Search for the cell housing the specified text and yield its (x, y) center coordinate. 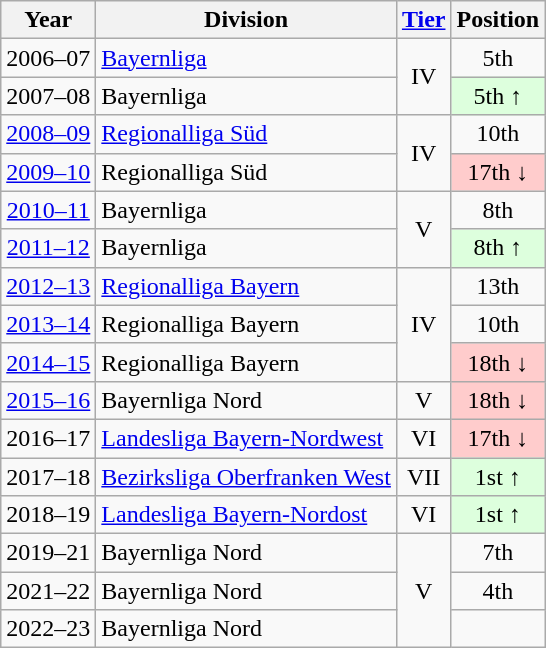
2014–15 (48, 362)
Landesliga Bayern-Nordwest (246, 438)
Division (246, 20)
2007–08 (48, 96)
2013–14 (48, 324)
2012–13 (48, 286)
2006–07 (48, 58)
Bezirksliga Oberfranken West (246, 477)
Position (498, 20)
2008–09 (48, 134)
13th (498, 286)
2015–16 (48, 400)
2018–19 (48, 515)
2022–23 (48, 629)
Tier (424, 20)
8th (498, 210)
2016–17 (48, 438)
VII (424, 477)
8th ↑ (498, 248)
5th (498, 58)
2019–21 (48, 553)
2010–11 (48, 210)
2011–12 (48, 248)
Landesliga Bayern-Nordost (246, 515)
7th (498, 553)
2017–18 (48, 477)
5th ↑ (498, 96)
2009–10 (48, 172)
Year (48, 20)
4th (498, 591)
2021–22 (48, 591)
